Pinpoint the cell where the given text exists, returning its (X, Y) midpoint coordinate. 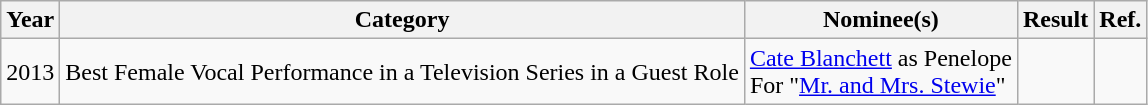
Ref. (1120, 20)
2013 (30, 72)
Best Female Vocal Performance in a Television Series in a Guest Role (402, 72)
Result (1055, 20)
Year (30, 20)
Category (402, 20)
Nominee(s) (880, 20)
Cate Blanchett as PenelopeFor "Mr. and Mrs. Stewie" (880, 72)
